For the text-containing cell, return its midpoint in [X, Y] coordinate format. 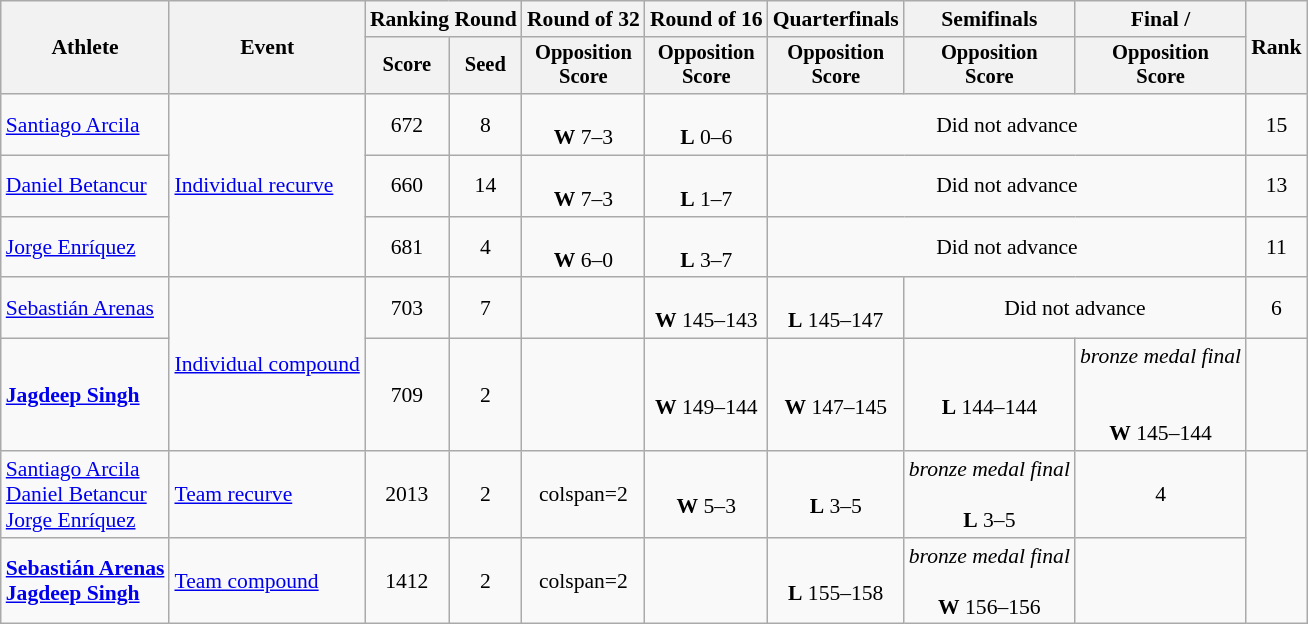
Santiago Arcila [86, 124]
Jagdeep Singh [86, 395]
W 6–0 [584, 248]
Individual recurve [266, 186]
672 [407, 124]
8 [486, 124]
L 0–6 [706, 124]
6 [1276, 308]
Athlete [86, 48]
Ranking Round [444, 19]
W 147–145 [836, 395]
bronze medal final L 3–5 [990, 494]
703 [407, 308]
L 3–5 [836, 494]
Round of 32 [584, 19]
Score [407, 66]
681 [407, 248]
colspan=2 [584, 494]
Sebastián Arenas [86, 308]
L 145–147 [836, 308]
Round of 16 [706, 19]
bronze medal final W 145–144 [1160, 395]
15 [1276, 124]
13 [1276, 186]
Final / [1160, 19]
11 [1276, 248]
Daniel Betancur [86, 186]
W 5–3 [706, 494]
660 [407, 186]
L 1–7 [706, 186]
Quarterfinals [836, 19]
L 144–144 [990, 395]
Semifinals [990, 19]
W 149–144 [706, 395]
2013 [407, 494]
Individual compound [266, 364]
7 [486, 308]
Santiago ArcilaDaniel BetancurJorge Enríquez [86, 494]
W 145–143 [706, 308]
L 3–7 [706, 248]
Seed [486, 66]
709 [407, 395]
Team recurve [266, 494]
Rank [1276, 48]
14 [486, 186]
Jorge Enríquez [86, 248]
Event [266, 48]
